For the text-containing cell, return its midpoint in (X, Y) coordinate format. 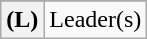
Leader(s) (96, 20)
(L) (22, 20)
